Return the [X, Y] coordinate for the center point of the cell that contains the specified text.  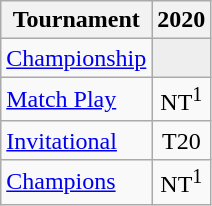
Match Play [76, 100]
Tournament [76, 20]
Invitational [76, 140]
2020 [182, 20]
T20 [182, 140]
Championship [76, 58]
Champions [76, 182]
